Return the [x, y] coordinate for the center point of the cell that contains the specified text.  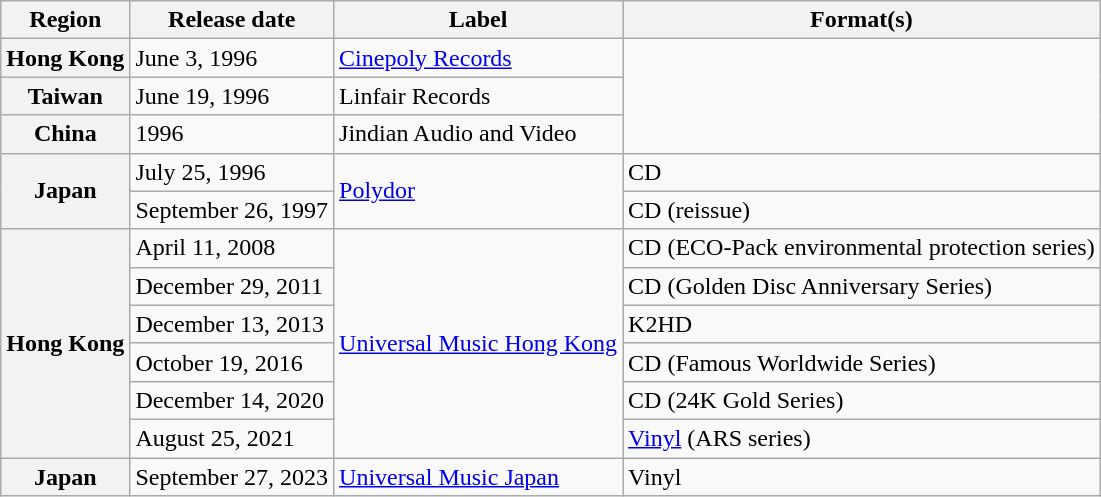
Jindian Audio and Video [478, 134]
Region [66, 20]
August 25, 2021 [232, 438]
Vinyl [862, 477]
CD (reissue) [862, 210]
December 29, 2011 [232, 286]
June 19, 1996 [232, 96]
CD (24K Gold Series) [862, 400]
Polydor [478, 191]
Linfair Records [478, 96]
Label [478, 20]
Cinepoly Records [478, 58]
CD (Golden Disc Anniversary Series) [862, 286]
Universal Music Japan [478, 477]
K2HD [862, 324]
Universal Music Hong Kong [478, 343]
CD [862, 172]
Vinyl (ARS series) [862, 438]
September 26, 1997 [232, 210]
October 19, 2016 [232, 362]
December 14, 2020 [232, 400]
China [66, 134]
Format(s) [862, 20]
April 11, 2008 [232, 248]
CD (Famous Worldwide Series) [862, 362]
June 3, 1996 [232, 58]
1996 [232, 134]
CD (ECO-Pack environmental protection series) [862, 248]
Taiwan [66, 96]
Release date [232, 20]
December 13, 2013 [232, 324]
September 27, 2023 [232, 477]
July 25, 1996 [232, 172]
